Scan for the cell matching the given text and deliver its (X, Y) coordinate at center. 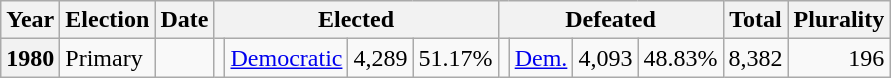
Year (30, 20)
8,382 (756, 58)
4,093 (606, 58)
Total (756, 20)
196 (839, 58)
51.17% (456, 58)
Election (108, 20)
Elected (356, 20)
Dem. (541, 58)
Primary (108, 58)
4,289 (380, 58)
Date (184, 20)
1980 (30, 58)
48.83% (680, 58)
Plurality (839, 20)
Defeated (610, 20)
Democratic (286, 58)
